From the cell containing the given text, extract its center point as (x, y) coordinate. 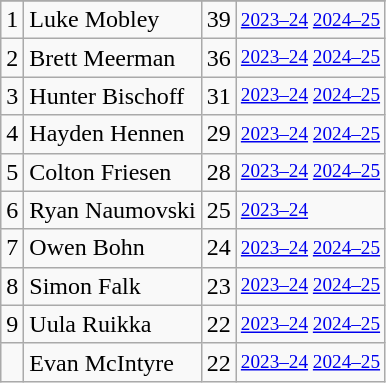
2023–24 (310, 210)
2 (12, 58)
23 (218, 286)
9 (12, 324)
Ryan Naumovski (112, 210)
5 (12, 172)
25 (218, 210)
1 (12, 20)
36 (218, 58)
7 (12, 248)
Owen Bohn (112, 248)
Uula Ruikka (112, 324)
Colton Friesen (112, 172)
24 (218, 248)
8 (12, 286)
28 (218, 172)
Luke Mobley (112, 20)
Hunter Bischoff (112, 96)
Hayden Hennen (112, 134)
4 (12, 134)
39 (218, 20)
6 (12, 210)
Evan McIntyre (112, 362)
29 (218, 134)
31 (218, 96)
Simon Falk (112, 286)
3 (12, 96)
Brett Meerman (112, 58)
